For the text-containing cell, return its midpoint in (x, y) coordinate format. 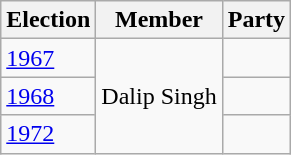
Dalip Singh (159, 96)
Party (256, 20)
Election (48, 20)
1972 (48, 134)
1967 (48, 58)
Member (159, 20)
1968 (48, 96)
